Determine the (x, y) coordinate at the center of the cell enclosing the given text.  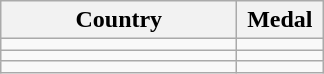
Medal (280, 20)
Country (119, 20)
